Search for the cell housing the specified text and yield its (X, Y) center coordinate. 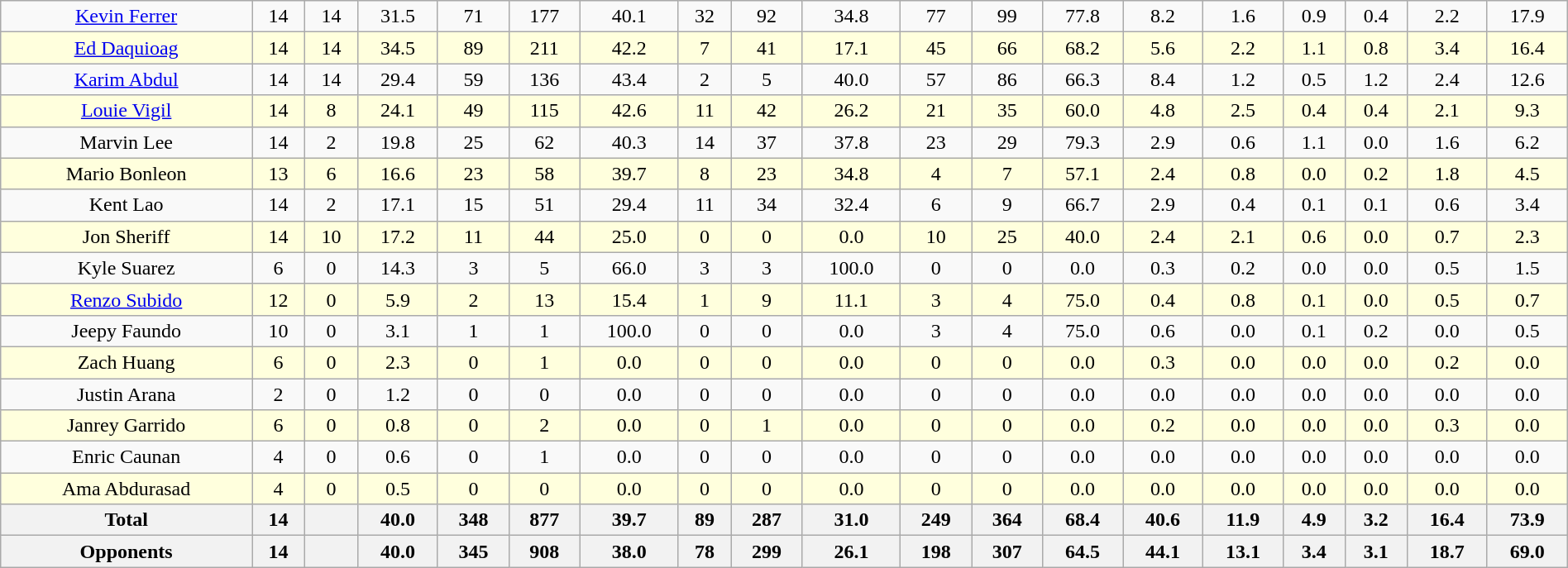
64.5 (1083, 551)
4.9 (1313, 520)
249 (936, 520)
3.2 (1376, 520)
Opponents (127, 551)
14.3 (399, 268)
Justin Arana (127, 394)
66.0 (629, 268)
41 (767, 48)
31.5 (399, 17)
17.2 (399, 236)
Kyle Suarez (127, 268)
99 (1007, 17)
60.0 (1083, 111)
86 (1007, 79)
62 (544, 142)
11.9 (1242, 520)
57.1 (1083, 174)
Enric Caunan (127, 457)
21 (936, 111)
Renzo Subido (127, 299)
Jon Sheriff (127, 236)
40.6 (1163, 520)
71 (473, 17)
31.0 (852, 520)
908 (544, 551)
35 (1007, 111)
Louie Vigil (127, 111)
68.2 (1083, 48)
5.6 (1163, 48)
15.4 (629, 299)
19.8 (399, 142)
348 (473, 520)
Karim Abdul (127, 79)
Ed Daquioag (127, 48)
66.7 (1083, 205)
6.2 (1527, 142)
115 (544, 111)
51 (544, 205)
8.4 (1163, 79)
1.8 (1447, 174)
77.8 (1083, 17)
287 (767, 520)
136 (544, 79)
42.2 (629, 48)
40.1 (629, 17)
58 (544, 174)
13.1 (1242, 551)
18.7 (1447, 551)
32.4 (852, 205)
0.9 (1313, 17)
15 (473, 205)
Total (127, 520)
Zach Huang (127, 362)
198 (936, 551)
49 (473, 111)
38.0 (629, 551)
92 (767, 17)
Kent Lao (127, 205)
25.0 (629, 236)
66 (1007, 48)
17.9 (1527, 17)
Janrey Garrido (127, 426)
4.5 (1527, 174)
16.6 (399, 174)
59 (473, 79)
364 (1007, 520)
42 (767, 111)
1.5 (1527, 268)
211 (544, 48)
78 (705, 551)
66.3 (1083, 79)
26.2 (852, 111)
79.3 (1083, 142)
Ama Abdurasad (127, 489)
68.4 (1083, 520)
34.5 (399, 48)
8.2 (1163, 17)
12 (279, 299)
299 (767, 551)
11.1 (852, 299)
69.0 (1527, 551)
40.3 (629, 142)
12.6 (1527, 79)
42.6 (629, 111)
24.1 (399, 111)
9.3 (1527, 111)
Kevin Ferrer (127, 17)
32 (705, 17)
45 (936, 48)
307 (1007, 551)
Marvin Lee (127, 142)
877 (544, 520)
57 (936, 79)
2.5 (1242, 111)
Jeepy Faundo (127, 331)
43.4 (629, 79)
29 (1007, 142)
44 (544, 236)
73.9 (1527, 520)
37.8 (852, 142)
26.1 (852, 551)
5.9 (399, 299)
345 (473, 551)
77 (936, 17)
44.1 (1163, 551)
177 (544, 17)
4.8 (1163, 111)
34 (767, 205)
Mario Bonleon (127, 174)
37 (767, 142)
